Scan for the cell matching the given text and deliver its (X, Y) coordinate at center. 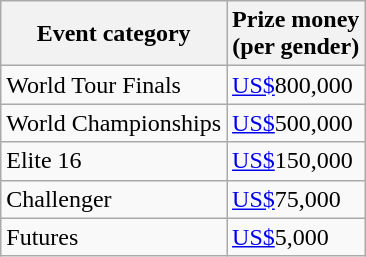
US$150,000 (296, 161)
World Championships (114, 123)
Challenger (114, 199)
Event category (114, 34)
US$5,000 (296, 237)
World Tour Finals (114, 85)
US$500,000 (296, 123)
Prize money(per gender) (296, 34)
US$75,000 (296, 199)
Futures (114, 237)
US$800,000 (296, 85)
Elite 16 (114, 161)
